For the text-containing cell, return its midpoint in (X, Y) coordinate format. 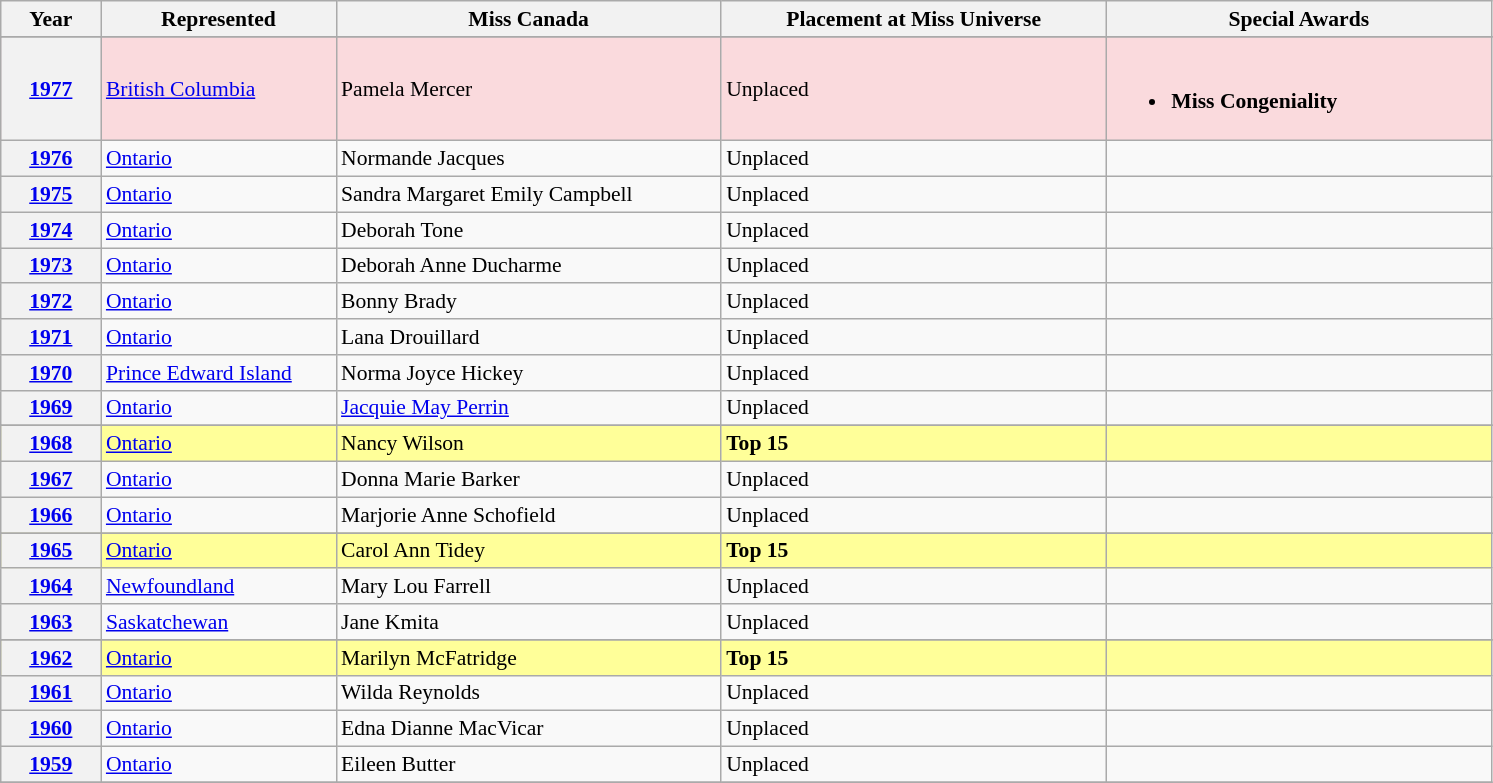
British Columbia (218, 89)
Year (51, 19)
Norma Joyce Hickey (528, 373)
1963 (51, 622)
1966 (51, 515)
Edna Dianne MacVicar (528, 729)
Nancy Wilson (528, 444)
1976 (51, 159)
1967 (51, 480)
1969 (51, 408)
Eileen Butter (528, 765)
Jacquie May Perrin (528, 408)
Carol Ann Tidey (528, 551)
1962 (51, 658)
Deborah Anne Ducharme (528, 266)
Prince Edward Island (218, 373)
Marilyn McFatridge (528, 658)
Lana Drouillard (528, 337)
Marjorie Anne Schofield (528, 515)
Mary Lou Farrell (528, 587)
1971 (51, 337)
1973 (51, 266)
Miss Canada (528, 19)
Placement at Miss Universe (914, 19)
1977 (51, 89)
Deborah Tone (528, 230)
1961 (51, 693)
Normande Jacques (528, 159)
1965 (51, 551)
1960 (51, 729)
1970 (51, 373)
Sandra Margaret Emily Campbell (528, 195)
Bonny Brady (528, 302)
1972 (51, 302)
1959 (51, 765)
Jane Kmita (528, 622)
1968 (51, 444)
Saskatchewan (218, 622)
1975 (51, 195)
Miss Congeniality (1298, 89)
1964 (51, 587)
Wilda Reynolds (528, 693)
Represented (218, 19)
Pamela Mercer (528, 89)
Donna Marie Barker (528, 480)
Special Awards (1298, 19)
1974 (51, 230)
Newfoundland (218, 587)
